Return the (x, y) coordinate for the center point of the cell that contains the specified text.  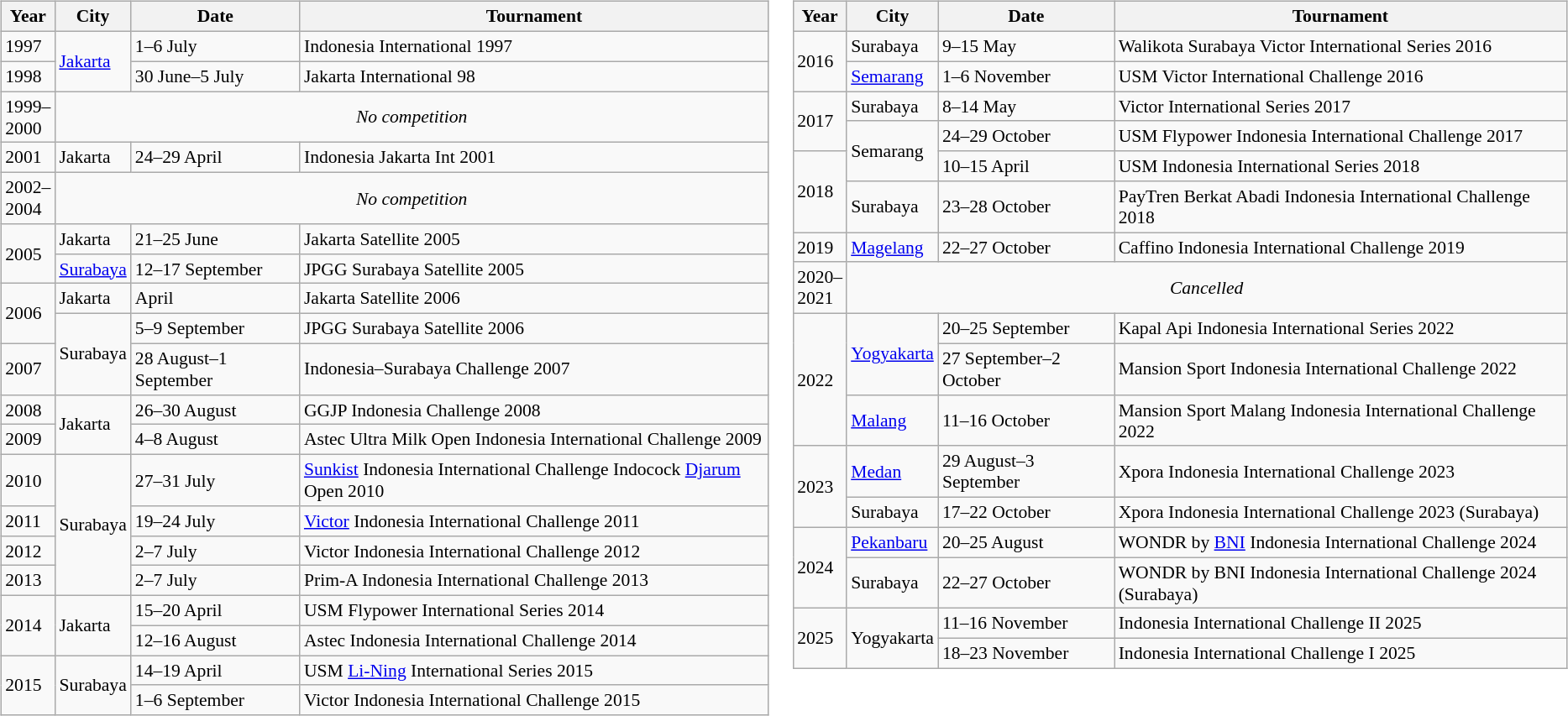
30 June–5 July (215, 76)
2006 (28, 314)
Walikota Surabaya Victor International Series 2016 (1340, 46)
1–6 July (215, 46)
1–6 September (215, 700)
Indonesia International Challenge II 2025 (1340, 624)
Indonesia Jakarta Int 2001 (534, 158)
Mansion Sport Indonesia International Challenge 2022 (1340, 369)
2016 (820, 60)
1999–2000 (28, 118)
12–16 August (215, 640)
Medan (892, 472)
Victor Indonesia International Challenge 2012 (534, 551)
2018 (820, 191)
Astec Ultra Milk Open Indonesia International Challenge 2009 (534, 440)
12–17 September (215, 269)
11–16 November (1026, 624)
19–24 July (215, 521)
PayTren Berkat Abadi Indonesia International Challenge 2018 (1340, 206)
USM Flypower International Series 2014 (534, 610)
20–25 August (1026, 542)
Indonesia International 1997 (534, 46)
Caffino Indonesia International Challenge 2019 (1340, 248)
Jakarta Satellite 2005 (534, 239)
Indonesia–Surabaya Challenge 2007 (534, 369)
2011 (28, 521)
Prim-A Indonesia International Challenge 2013 (534, 581)
Indonesia International Challenge I 2025 (1340, 653)
26–30 August (215, 410)
28 August–1 September (215, 369)
24–29 October (1026, 136)
WONDR by BNI Indonesia International Challenge 2024 (1340, 542)
24–29 April (215, 158)
20–25 September (1026, 328)
Magelang (892, 248)
WONDR by BNI Indonesia International Challenge 2024 (Surabaya) (1340, 583)
2017 (820, 121)
2015 (28, 685)
Victor Indonesia International Challenge 2011 (534, 521)
2010 (28, 480)
15–20 April (215, 610)
2025 (820, 638)
2002–2004 (28, 198)
USM Indonesia International Series 2018 (1340, 166)
Mansion Sport Malang Indonesia International Challenge 2022 (1340, 420)
1–6 November (1026, 76)
Kapal Api Indonesia International Series 2022 (1340, 328)
USM Victor International Challenge 2016 (1340, 76)
GGJP Indonesia Challenge 2008 (534, 410)
2005 (28, 253)
18–23 November (1026, 653)
2001 (28, 158)
2013 (28, 581)
Malang (892, 420)
2012 (28, 551)
2024 (820, 567)
2020–2021 (820, 287)
2019 (820, 248)
Victor Indonesia International Challenge 2015 (534, 700)
2014 (28, 625)
14–19 April (215, 671)
JPGG Surabaya Satellite 2006 (534, 328)
9–15 May (1026, 46)
Xpora Indonesia International Challenge 2023 (1340, 472)
JPGG Surabaya Satellite 2005 (534, 269)
10–15 April (1026, 166)
21–25 June (215, 239)
2023 (820, 487)
17–22 October (1026, 512)
Cancelled (1206, 287)
1997 (28, 46)
Jakarta Satellite 2006 (534, 299)
2009 (28, 440)
2007 (28, 369)
27–31 July (215, 480)
27 September–2 October (1026, 369)
2008 (28, 410)
11–16 October (1026, 420)
23–28 October (1026, 206)
29 August–3 September (1026, 472)
8–14 May (1026, 107)
1998 (28, 76)
Victor International Series 2017 (1340, 107)
Xpora Indonesia International Challenge 2023 (Surabaya) (1340, 512)
4–8 August (215, 440)
Astec Indonesia International Challenge 2014 (534, 640)
Jakarta International 98 (534, 76)
USM Flypower Indonesia International Challenge 2017 (1340, 136)
Pekanbaru (892, 542)
April (215, 299)
Sunkist Indonesia International Challenge Indocock Djarum Open 2010 (534, 480)
2022 (820, 379)
USM Li-Ning International Series 2015 (534, 671)
5–9 September (215, 328)
